Search for the cell housing the specified text and yield its (x, y) center coordinate. 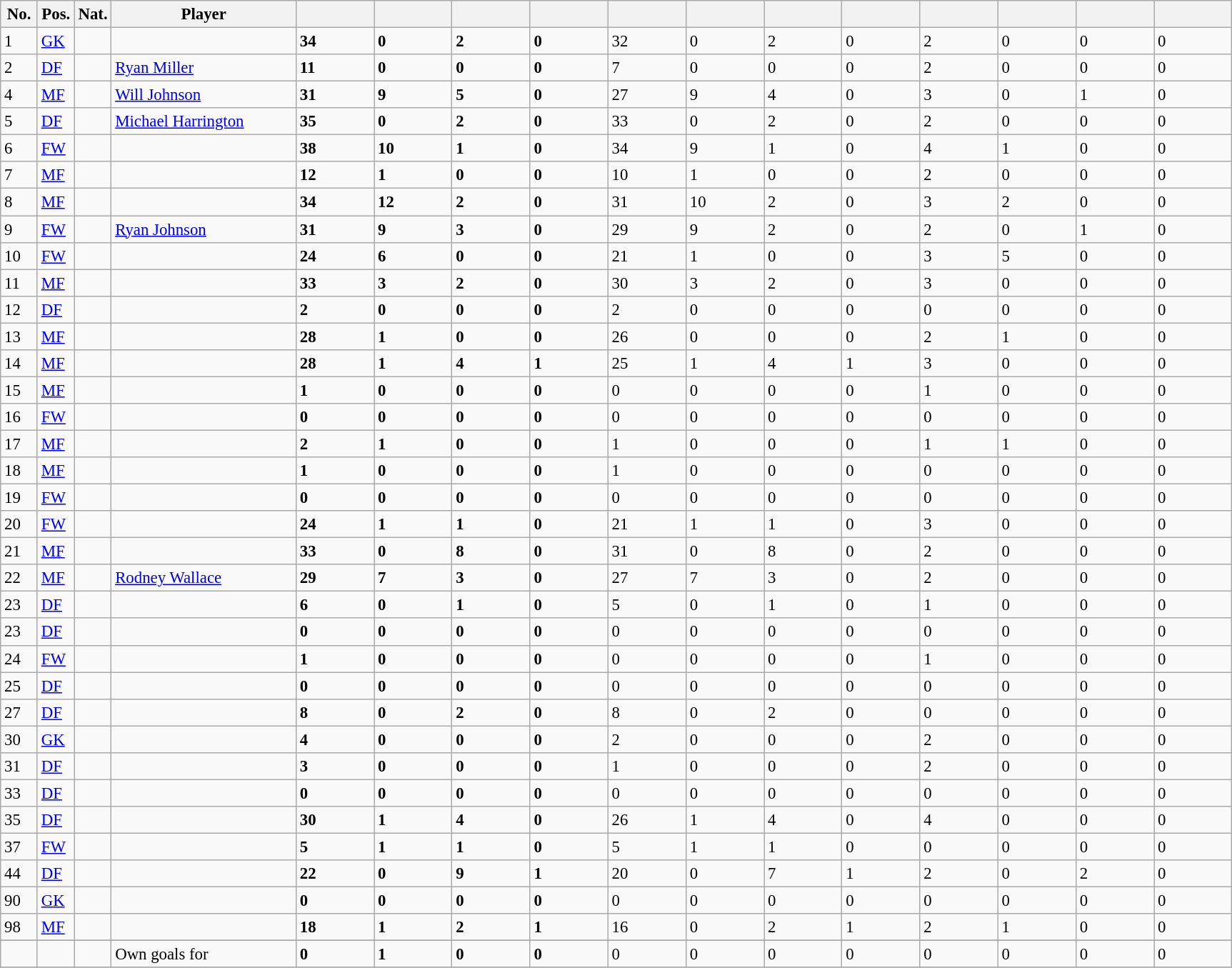
38 (334, 149)
13 (19, 336)
90 (19, 901)
Nat. (93, 14)
15 (19, 390)
37 (19, 847)
32 (647, 41)
Pos. (56, 14)
No. (19, 14)
98 (19, 927)
Rodney Wallace (204, 578)
44 (19, 874)
17 (19, 444)
Michael Harrington (204, 121)
Player (204, 14)
Ryan Johnson (204, 229)
Will Johnson (204, 95)
19 (19, 498)
14 (19, 364)
Ryan Miller (204, 68)
Own goals for (204, 954)
